For the text-containing cell, return its midpoint in [X, Y] coordinate format. 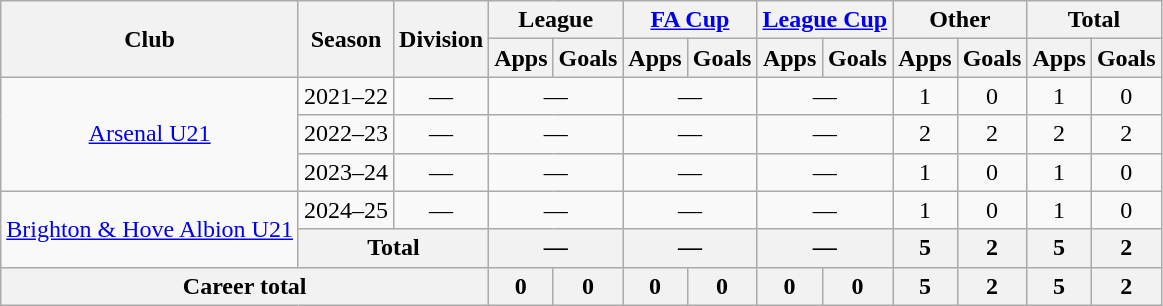
2024–25 [346, 210]
League [556, 20]
2023–24 [346, 172]
Other [960, 20]
Arsenal U21 [150, 134]
2021–22 [346, 96]
2022–23 [346, 134]
League Cup [825, 20]
Season [346, 39]
Brighton & Hove Albion U21 [150, 229]
Club [150, 39]
Career total [245, 286]
Division [442, 39]
FA Cup [690, 20]
